Extract the [X, Y] coordinate from the center of the cell holding the provided text.  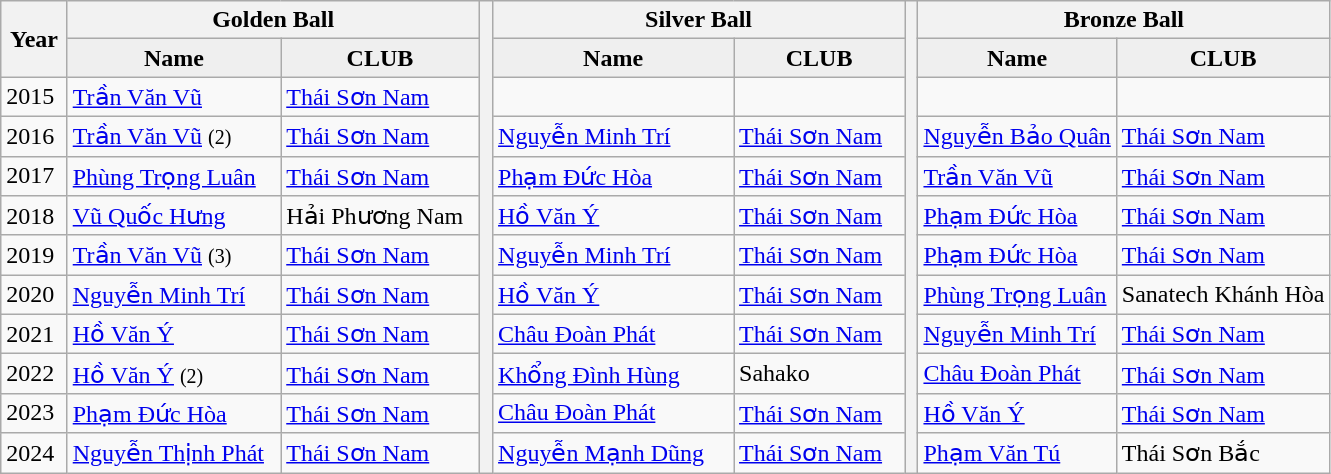
Sanatech Khánh Hòa [1223, 295]
Hồ Văn Ý (2) [174, 374]
Silver Ball [699, 20]
Trần Văn Vũ (2) [174, 136]
2021 [34, 334]
Trần Văn Vũ (3) [174, 255]
2017 [34, 176]
2020 [34, 295]
2024 [34, 453]
2015 [34, 97]
Nguyễn Thịnh Phát [174, 453]
2023 [34, 413]
2022 [34, 374]
Nguyễn Mạnh Dũng [614, 453]
Nguyễn Bảo Quân [1017, 136]
Year [34, 39]
Hải Phương Nam [380, 216]
Golden Ball [273, 20]
Thái Sơn Bắc [1223, 453]
Sahako [820, 374]
2018 [34, 216]
2019 [34, 255]
Phạm Văn Tú [1017, 453]
Bronze Ball [1124, 20]
Vũ Quốc Hưng [174, 216]
2016 [34, 136]
Khổng Đình Hùng [614, 374]
